Return [X, Y] of the center of cell containing provided text 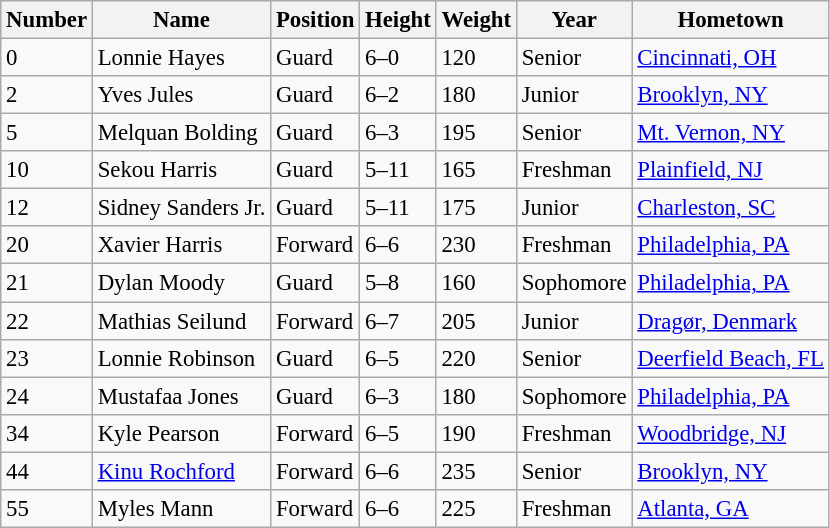
Yves Jules [181, 95]
Weight [476, 20]
Charleston, SC [730, 208]
2 [47, 95]
Woodbridge, NJ [730, 433]
235 [476, 471]
175 [476, 208]
Xavier Harris [181, 245]
55 [47, 509]
Cincinnati, OH [730, 58]
Dylan Moody [181, 283]
Year [574, 20]
Sidney Sanders Jr. [181, 208]
Position [316, 20]
Lonnie Robinson [181, 358]
5 [47, 133]
Name [181, 20]
5–8 [398, 283]
Kyle Pearson [181, 433]
230 [476, 245]
195 [476, 133]
Myles Mann [181, 509]
6–2 [398, 95]
205 [476, 321]
6–7 [398, 321]
Mt. Vernon, NY [730, 133]
34 [47, 433]
Plainfield, NJ [730, 170]
Melquan Bolding [181, 133]
Hometown [730, 20]
Kinu Rochford [181, 471]
220 [476, 358]
Mathias Seilund [181, 321]
Atlanta, GA [730, 509]
Number [47, 20]
Deerfield Beach, FL [730, 358]
Height [398, 20]
Mustafaa Jones [181, 396]
6–0 [398, 58]
22 [47, 321]
21 [47, 283]
23 [47, 358]
165 [476, 170]
44 [47, 471]
10 [47, 170]
120 [476, 58]
20 [47, 245]
160 [476, 283]
12 [47, 208]
Sekou Harris [181, 170]
24 [47, 396]
225 [476, 509]
Lonnie Hayes [181, 58]
Dragør, Denmark [730, 321]
190 [476, 433]
0 [47, 58]
